Provide the [X, Y] coordinate of the cell's center where the given text is located.  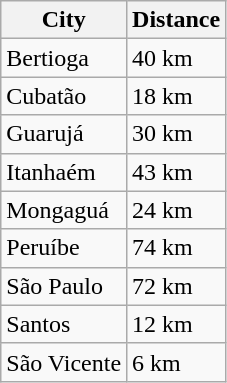
18 km [176, 96]
São Vicente [64, 362]
São Paulo [64, 286]
Guarujá [64, 134]
12 km [176, 324]
43 km [176, 172]
72 km [176, 286]
Bertioga [64, 58]
Santos [64, 324]
74 km [176, 248]
40 km [176, 58]
Mongaguá [64, 210]
6 km [176, 362]
24 km [176, 210]
30 km [176, 134]
Distance [176, 20]
Cubatão [64, 96]
Itanhaém [64, 172]
City [64, 20]
Peruíbe [64, 248]
